Locate the cell with the specified text and output its [X, Y] center coordinate. 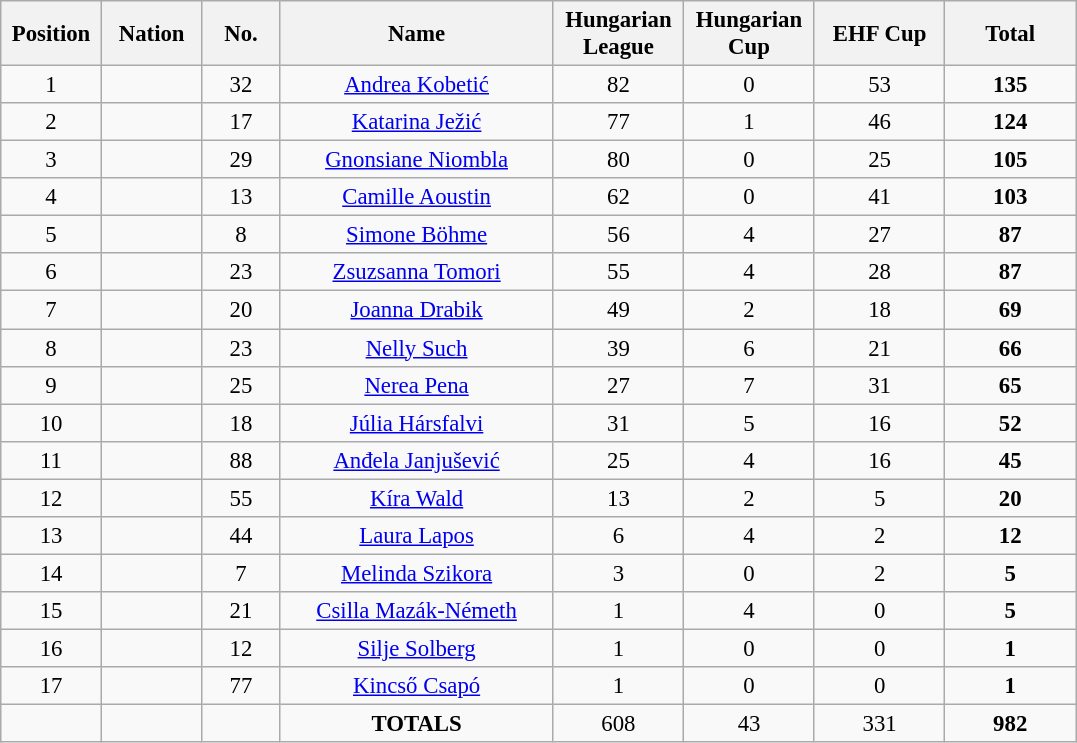
28 [880, 273]
69 [1010, 310]
Kíra Wald [416, 498]
Nelly Such [416, 348]
Total [1010, 34]
Melinda Szikora [416, 573]
Nerea Pena [416, 385]
Júlia Hársfalvi [416, 423]
Simone Böhme [416, 235]
39 [618, 348]
65 [1010, 385]
80 [618, 160]
608 [618, 724]
TOTALS [416, 724]
49 [618, 310]
982 [1010, 724]
Hungarian League [618, 34]
43 [750, 724]
45 [1010, 460]
52 [1010, 423]
331 [880, 724]
46 [880, 122]
29 [241, 160]
41 [880, 197]
32 [241, 85]
Nation [152, 34]
88 [241, 460]
Katarina Ježić [416, 122]
56 [618, 235]
Gnonsiane Niombla [416, 160]
Andrea Kobetić [416, 85]
Csilla Mazák-Németh [416, 611]
Name [416, 34]
44 [241, 536]
53 [880, 85]
66 [1010, 348]
10 [52, 423]
Anđela Janjušević [416, 460]
Hungarian Cup [750, 34]
82 [618, 85]
Kincső Csapó [416, 686]
9 [52, 385]
Joanna Drabik [416, 310]
62 [618, 197]
Zsuzsanna Tomori [416, 273]
135 [1010, 85]
Laura Lapos [416, 536]
No. [241, 34]
103 [1010, 197]
15 [52, 611]
14 [52, 573]
Silje Solberg [416, 648]
105 [1010, 160]
EHF Cup [880, 34]
Camille Aoustin [416, 197]
Position [52, 34]
11 [52, 460]
124 [1010, 122]
